Capture the cell that displays the provided text and extract its (x, y) central coordinate. 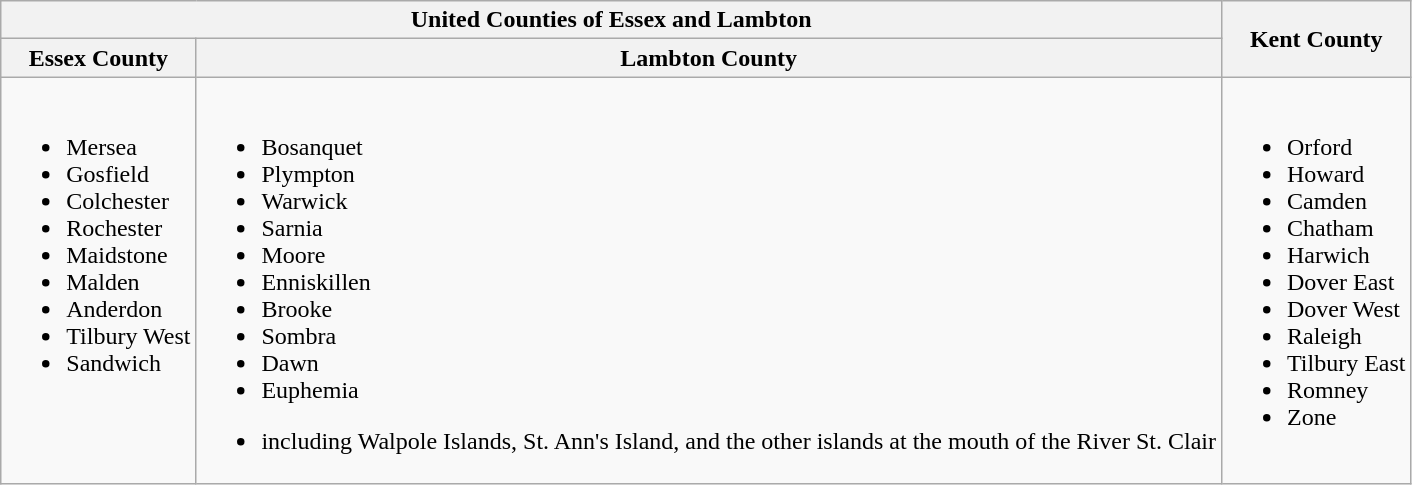
MerseaGosfieldColchesterRochesterMaidstoneMaldenAnderdonTilbury WestSandwich (98, 280)
United Counties of Essex and Lambton (612, 20)
Essex County (98, 58)
Lambton County (709, 58)
OrfordHowardCamdenChathamHarwichDover EastDover WestRaleighTilbury EastRomneyZone (1316, 280)
Kent County (1316, 39)
